Return (x, y) of the center of cell containing provided text 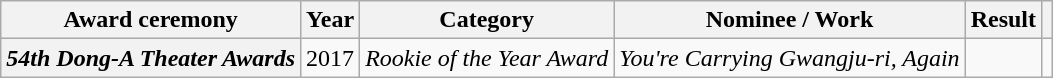
Year (330, 20)
Result (1003, 20)
Nominee / Work (790, 20)
You're Carrying Gwangju-ri, Again (790, 58)
Rookie of the Year Award (487, 58)
2017 (330, 58)
Award ceremony (151, 20)
54th Dong-A Theater Awards (151, 58)
Category (487, 20)
